Identify which cell holds the provided text, then report its [x, y] central coordinate. 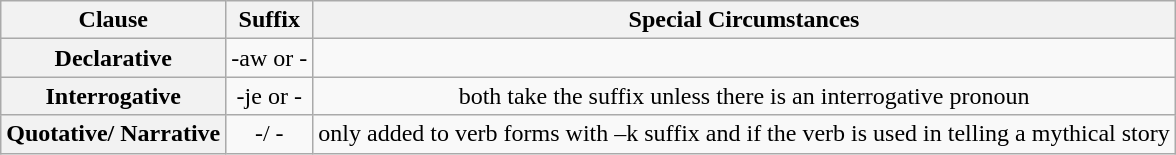
-aw or - [270, 58]
Special Circumstances [744, 20]
-je or - [270, 96]
Quotative/ Narrative [114, 134]
Clause [114, 20]
Declarative [114, 58]
-/ - [270, 134]
only added to verb forms with –k suffix and if the verb is used in telling a mythical story [744, 134]
Suffix [270, 20]
Interrogative [114, 96]
both take the suffix unless there is an interrogative pronoun [744, 96]
